Locate the cell with the specified text and output its [x, y] center coordinate. 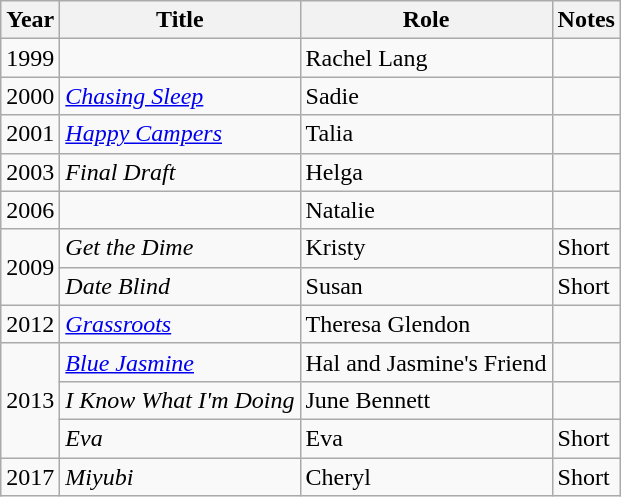
Title [180, 20]
Year [30, 20]
2017 [30, 477]
Sadie [426, 96]
Chasing Sleep [180, 96]
Notes [586, 20]
Final Draft [180, 172]
Natalie [426, 210]
2003 [30, 172]
Kristy [426, 248]
Miyubi [180, 477]
Helga [426, 172]
Date Blind [180, 286]
Susan [426, 286]
1999 [30, 58]
2006 [30, 210]
Get the Dime [180, 248]
Cheryl [426, 477]
June Bennett [426, 400]
Talia [426, 134]
2001 [30, 134]
Role [426, 20]
Rachel Lang [426, 58]
Happy Campers [180, 134]
Theresa Glendon [426, 324]
Hal and Jasmine's Friend [426, 362]
I Know What I'm Doing [180, 400]
2013 [30, 400]
Blue Jasmine [180, 362]
2009 [30, 267]
2000 [30, 96]
2012 [30, 324]
Grassroots [180, 324]
